Locate the cell with the specified text and output its (X, Y) center coordinate. 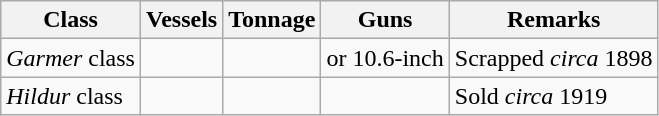
Garmer class (71, 58)
Guns (385, 20)
Scrapped circa 1898 (554, 58)
Sold circa 1919 (554, 96)
Vessels (181, 20)
or 10.6-inch (385, 58)
Hildur class (71, 96)
Remarks (554, 20)
Tonnage (272, 20)
Class (71, 20)
